Determine the (X, Y) coordinate at the center of the cell enclosing the given text.  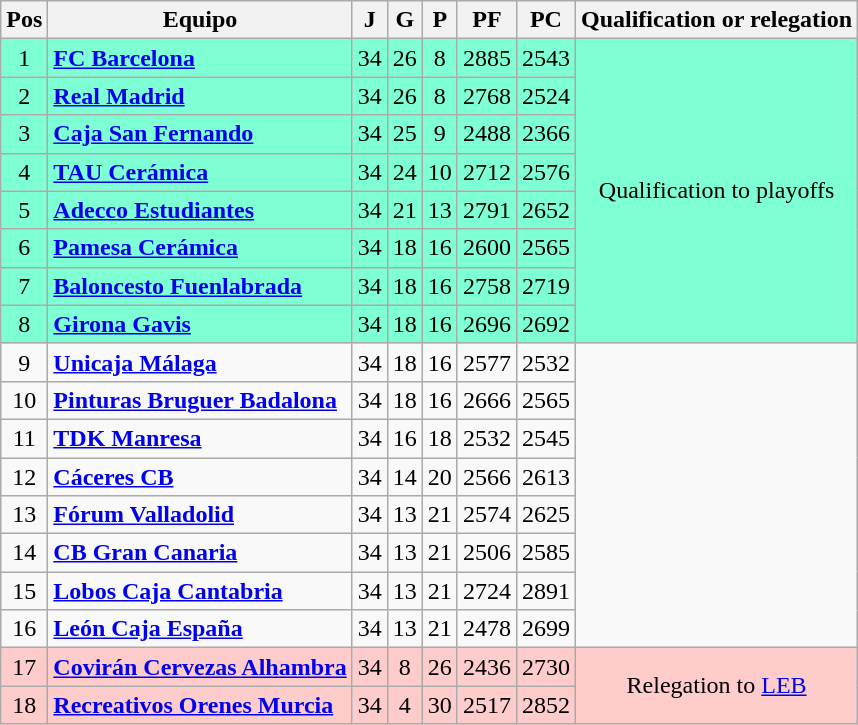
2478 (486, 629)
6 (24, 248)
1 (24, 58)
2730 (546, 667)
Equipo (200, 20)
2625 (546, 515)
2652 (546, 210)
Pamesa Cerámica (200, 248)
2885 (486, 58)
2699 (546, 629)
Unicaja Málaga (200, 362)
Pinturas Bruguer Badalona (200, 400)
CB Gran Canaria (200, 553)
2577 (486, 362)
Adecco Estudiantes (200, 210)
Baloncesto Fuenlabrada (200, 286)
TAU Cerámica (200, 172)
2712 (486, 172)
7 (24, 286)
Caja San Fernando (200, 134)
Qualification or relegation (716, 20)
Cáceres CB (200, 477)
Qualification to playoffs (716, 191)
Relegation to LEB (716, 686)
León Caja España (200, 629)
Pos (24, 20)
2566 (486, 477)
2768 (486, 96)
2585 (546, 553)
Girona Gavis (200, 324)
Real Madrid (200, 96)
2543 (546, 58)
2666 (486, 400)
12 (24, 477)
Lobos Caja Cantabria (200, 591)
25 (404, 134)
FC Barcelona (200, 58)
30 (440, 705)
2545 (546, 438)
2696 (486, 324)
2719 (546, 286)
2366 (546, 134)
2576 (546, 172)
P (440, 20)
Covirán Cervezas Alhambra (200, 667)
2436 (486, 667)
2506 (486, 553)
2891 (546, 591)
2524 (546, 96)
Fórum Valladolid (200, 515)
PC (546, 20)
2517 (486, 705)
2692 (546, 324)
3 (24, 134)
5 (24, 210)
24 (404, 172)
TDK Manresa (200, 438)
2488 (486, 134)
G (404, 20)
J (370, 20)
2600 (486, 248)
2613 (546, 477)
2724 (486, 591)
15 (24, 591)
2 (24, 96)
2791 (486, 210)
2574 (486, 515)
PF (486, 20)
2852 (546, 705)
2758 (486, 286)
17 (24, 667)
11 (24, 438)
20 (440, 477)
Recreativos Orenes Murcia (200, 705)
